Provide the (x, y) coordinate of the cell's center where the given text is located.  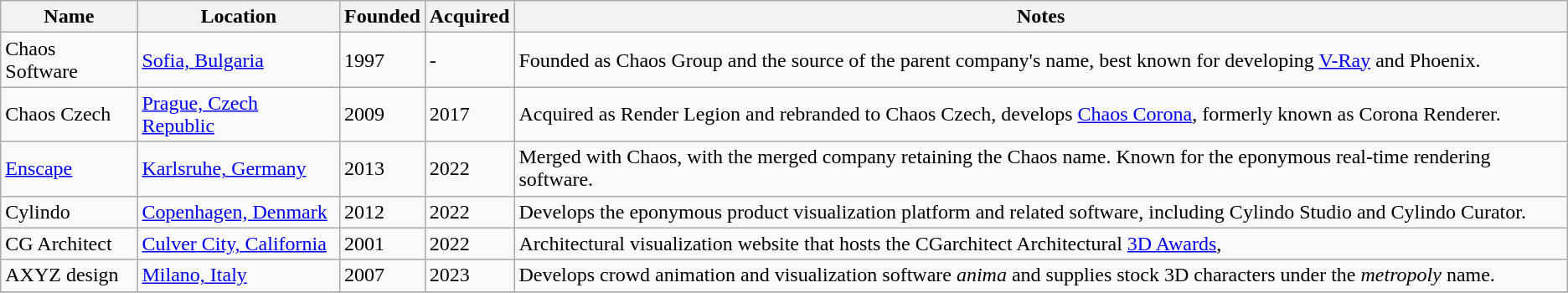
Acquired as Render Legion and rebranded to Chaos Czech, develops Chaos Corona, formerly known as Corona Renderer. (1040, 114)
Acquired (469, 17)
2007 (382, 275)
2023 (469, 275)
2013 (382, 169)
Milano, Italy (239, 275)
1997 (382, 60)
2012 (382, 212)
Notes (1040, 17)
Location (239, 17)
- (469, 60)
2001 (382, 244)
Develops the eponymous product visualization platform and related software, including Cylindo Studio and Cylindo Curator. (1040, 212)
Chaos Czech (69, 114)
2017 (469, 114)
Prague, Czech Republic (239, 114)
2009 (382, 114)
Founded (382, 17)
Enscape (69, 169)
Cylindo (69, 212)
Sofia, Bulgaria (239, 60)
Architectural visualization website that hosts the CGarchitect Architectural 3D Awards, (1040, 244)
Copenhagen, Denmark (239, 212)
Founded as Chaos Group and the source of the parent company's name, best known for developing V-Ray and Phoenix. (1040, 60)
Chaos Software (69, 60)
Karlsruhe, Germany (239, 169)
Name (69, 17)
Merged with Chaos, with the merged company retaining the Chaos name. Known for the eponymous real-time rendering software. (1040, 169)
CG Architect (69, 244)
Develops crowd animation and visualization software anima and supplies stock 3D characters under the metropoly name. (1040, 275)
Culver City, California (239, 244)
AXYZ design (69, 275)
